Extract the [x, y] coordinate from the center of the cell holding the provided text.  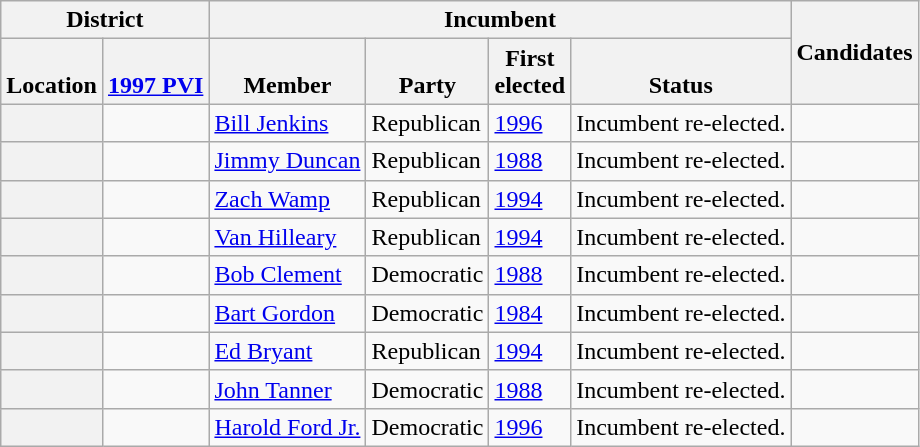
Status [681, 72]
Harold Ford Jr. [288, 427]
Jimmy Duncan [288, 161]
Bill Jenkins [288, 123]
Incumbent [500, 20]
Ed Bryant [288, 351]
Candidates [854, 52]
1997 PVI [155, 72]
Bob Clement [288, 275]
District [105, 20]
Bart Gordon [288, 313]
1984 [530, 313]
Location [52, 72]
John Tanner [288, 389]
Firstelected [530, 72]
Member [288, 72]
Van Hilleary [288, 237]
Zach Wamp [288, 199]
Party [428, 72]
